Identify which cell holds the provided text, then report its [x, y] central coordinate. 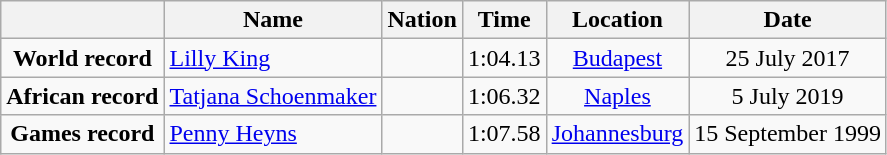
Penny Heyns [273, 134]
Nation [422, 20]
25 July 2017 [788, 58]
Date [788, 20]
Games record [82, 134]
5 July 2019 [788, 96]
1:06.32 [504, 96]
15 September 1999 [788, 134]
African record [82, 96]
Johannesburg [618, 134]
1:04.13 [504, 58]
Location [618, 20]
Name [273, 20]
World record [82, 58]
Lilly King [273, 58]
1:07.58 [504, 134]
Tatjana Schoenmaker [273, 96]
Budapest [618, 58]
Time [504, 20]
Naples [618, 96]
